For the text-containing cell, return its midpoint in [x, y] coordinate format. 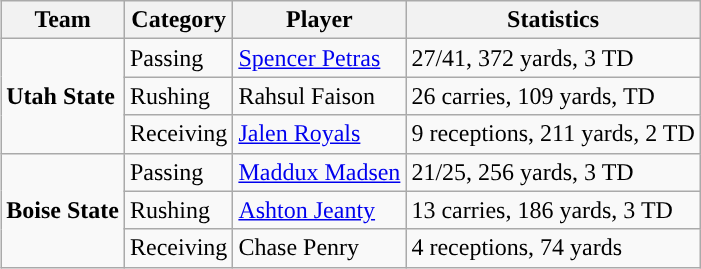
Jalen Royals [320, 134]
Category [178, 20]
26 carries, 109 yards, TD [553, 96]
Team [63, 20]
Maddux Madsen [320, 172]
Statistics [553, 20]
9 receptions, 211 yards, 2 TD [553, 134]
Chase Penry [320, 248]
27/41, 372 yards, 3 TD [553, 58]
Ashton Jeanty [320, 210]
Player [320, 20]
Rahsul Faison [320, 96]
Utah State [63, 96]
13 carries, 186 yards, 3 TD [553, 210]
Boise State [63, 210]
21/25, 256 yards, 3 TD [553, 172]
4 receptions, 74 yards [553, 248]
Spencer Petras [320, 58]
